Extract the [X, Y] coordinate from the center of the cell holding the provided text.  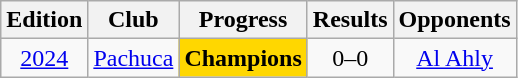
Pachuca [134, 58]
0–0 [350, 58]
2024 [44, 58]
Al Ahly [454, 58]
Champions [243, 58]
Edition [44, 20]
Opponents [454, 20]
Results [350, 20]
Progress [243, 20]
Club [134, 20]
